Identify which cell holds the provided text, then report its [X, Y] central coordinate. 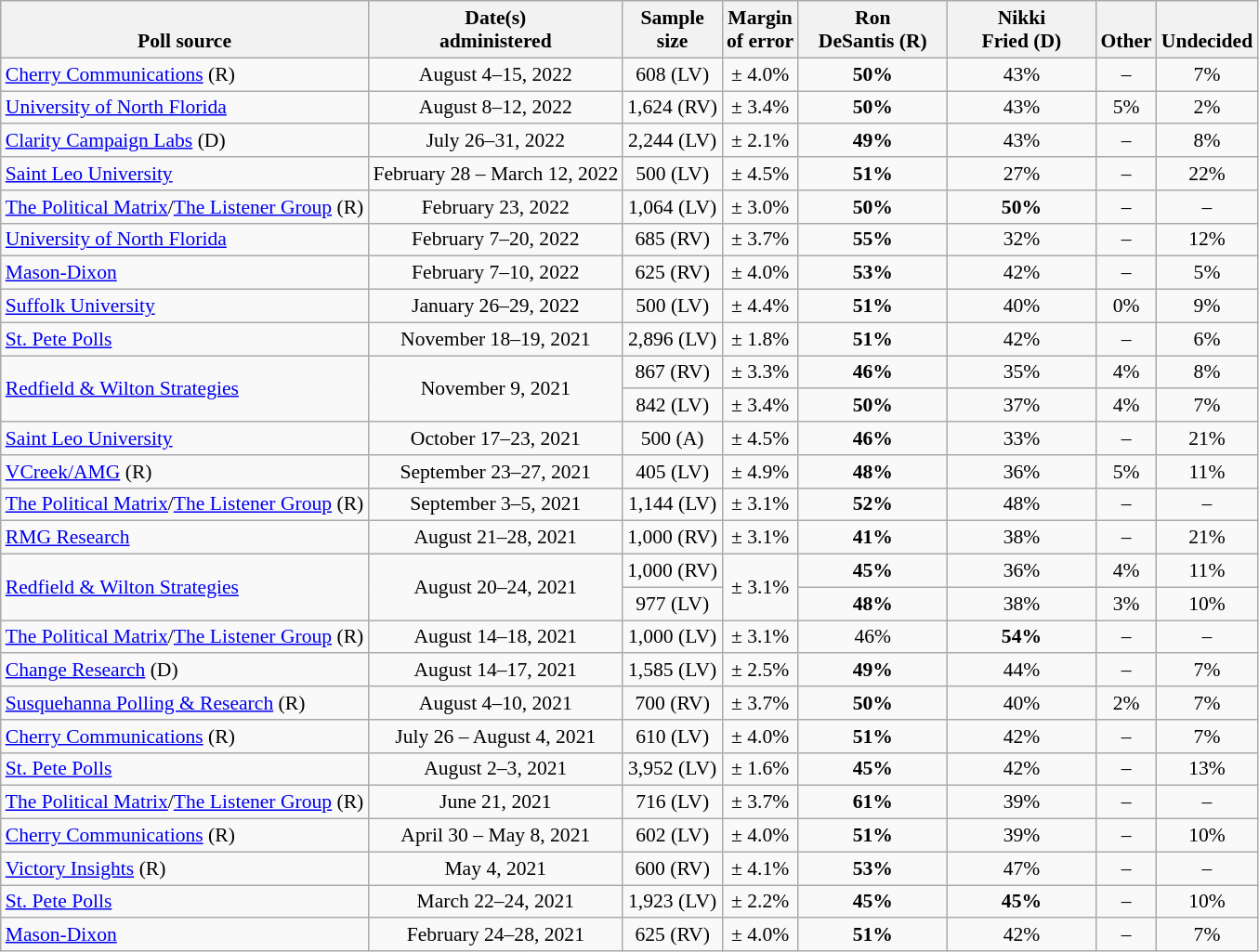
500 (A) [673, 438]
52% [872, 504]
August 2–3, 2021 [495, 769]
January 26–29, 2022 [495, 306]
Date(s)administered [495, 30]
1,585 (LV) [673, 671]
August 20–24, 2021 [495, 587]
Poll source [185, 30]
1,144 (LV) [673, 504]
Samplesize [673, 30]
9% [1207, 306]
August 21–28, 2021 [495, 538]
± 3.0% [760, 207]
977 (LV) [673, 604]
13% [1207, 769]
± 1.8% [760, 339]
November 18–19, 2021 [495, 339]
1,624 (RV) [673, 108]
March 22–24, 2021 [495, 902]
32% [1021, 240]
Marginof error [760, 30]
600 (RV) [673, 868]
610 (LV) [673, 737]
± 4.9% [760, 472]
35% [1021, 372]
VCreek/AMG (R) [185, 472]
RonDeSantis (R) [872, 30]
867 (RV) [673, 372]
± 1.6% [760, 769]
Undecided [1207, 30]
44% [1021, 671]
700 (RV) [673, 703]
Change Research (D) [185, 671]
September 23–27, 2021 [495, 472]
February 7–20, 2022 [495, 240]
22% [1207, 174]
Other [1126, 30]
54% [1021, 637]
61% [872, 802]
3,952 (LV) [673, 769]
Susquehanna Polling & Research (R) [185, 703]
405 (LV) [673, 472]
Victory Insights (R) [185, 868]
716 (LV) [673, 802]
± 3.3% [760, 372]
Clarity Campaign Labs (D) [185, 141]
June 21, 2021 [495, 802]
February 7–10, 2022 [495, 273]
± 4.4% [760, 306]
33% [1021, 438]
August 14–17, 2021 [495, 671]
41% [872, 538]
July 26–31, 2022 [495, 141]
0% [1126, 306]
55% [872, 240]
± 4.1% [760, 868]
April 30 – May 8, 2021 [495, 836]
685 (RV) [673, 240]
1,923 (LV) [673, 902]
± 2.5% [760, 671]
47% [1021, 868]
August 8–12, 2022 [495, 108]
± 2.1% [760, 141]
842 (LV) [673, 406]
3% [1126, 604]
1,000 (LV) [673, 637]
July 26 – August 4, 2021 [495, 737]
602 (LV) [673, 836]
February 28 – March 12, 2022 [495, 174]
6% [1207, 339]
Suffolk University [185, 306]
October 17–23, 2021 [495, 438]
RMG Research [185, 538]
August 4–15, 2022 [495, 74]
608 (LV) [673, 74]
May 4, 2021 [495, 868]
September 3–5, 2021 [495, 504]
± 2.2% [760, 902]
February 24–28, 2021 [495, 935]
1,064 (LV) [673, 207]
2,244 (LV) [673, 141]
November 9, 2021 [495, 388]
37% [1021, 406]
2,896 (LV) [673, 339]
NikkiFried (D) [1021, 30]
27% [1021, 174]
12% [1207, 240]
August 14–18, 2021 [495, 637]
February 23, 2022 [495, 207]
August 4–10, 2021 [495, 703]
